Determine the [X, Y] coordinate at the center of the cell enclosing the given text.  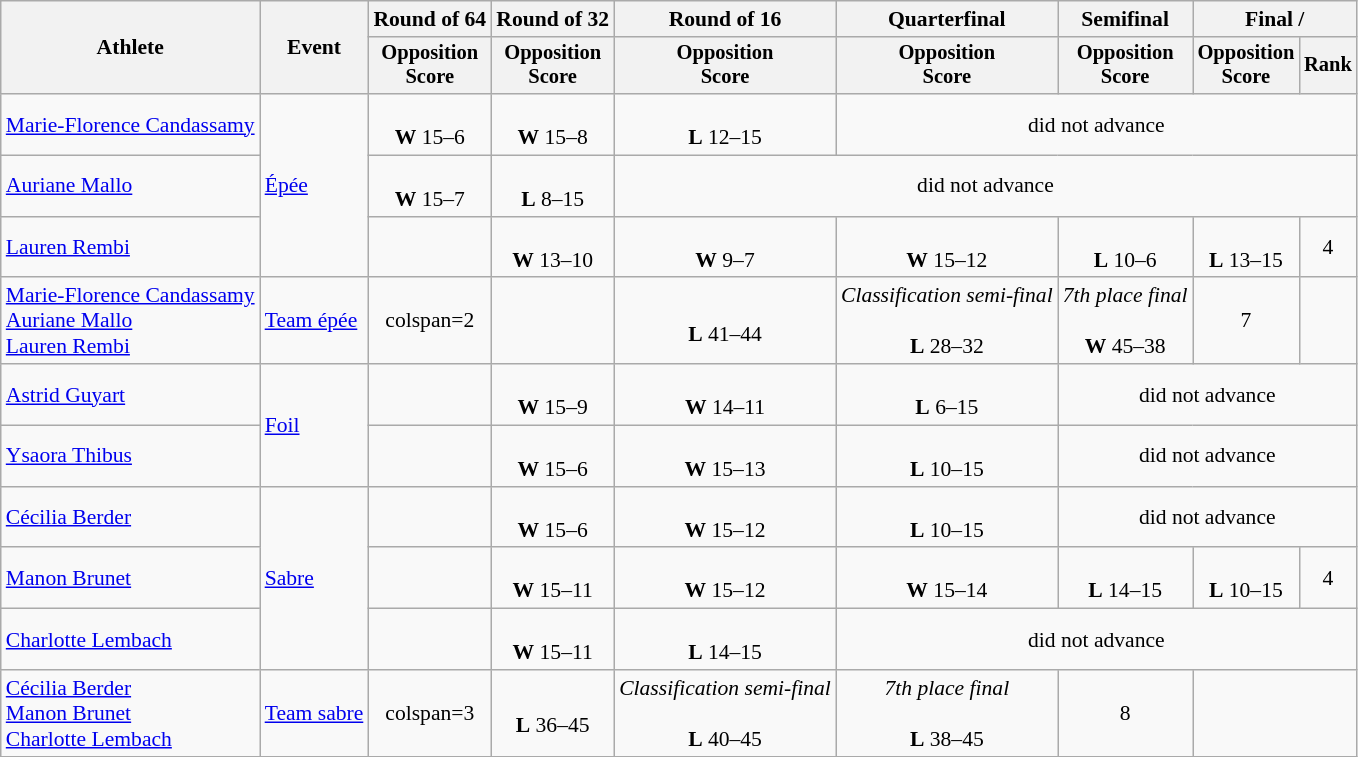
W 15–8 [552, 124]
W 9–7 [725, 248]
Astrid Guyart [130, 394]
L 12–15 [725, 124]
Marie-Florence Candassamy [130, 124]
L 6–15 [947, 394]
Auriane Mallo [130, 186]
L 13–15 [1246, 248]
Classification semi-finalL 40–45 [725, 714]
colspan=3 [430, 714]
Marie-Florence CandassamyAuriane MalloLauren Rembi [130, 322]
L 8–15 [552, 186]
W 15–9 [552, 394]
Ysaora Thibus [130, 456]
Charlotte Lembach [130, 640]
Rank [1328, 66]
Team épée [314, 322]
Foil [314, 425]
L 36–45 [552, 714]
Round of 64 [430, 19]
W 13–10 [552, 248]
L 41–44 [725, 322]
Team sabre [314, 714]
colspan=2 [430, 322]
7th place finalL 38–45 [947, 714]
W 15–7 [430, 186]
7 [1246, 322]
Round of 32 [552, 19]
Sabre [314, 578]
W 15–13 [725, 456]
Épée [314, 186]
7th place finalW 45–38 [1126, 322]
Cécilia BerderManon BrunetCharlotte Lembach [130, 714]
Final / [1275, 19]
Athlete [130, 48]
Classification semi-finalL 28–32 [947, 322]
8 [1126, 714]
Cécilia Berder [130, 518]
Semifinal [1126, 19]
Round of 16 [725, 19]
L 10–6 [1126, 248]
Manon Brunet [130, 578]
W 15–14 [947, 578]
Quarterfinal [947, 19]
W 14–11 [725, 394]
Event [314, 48]
Lauren Rembi [130, 248]
